Search for the cell housing the specified text and yield its (x, y) center coordinate. 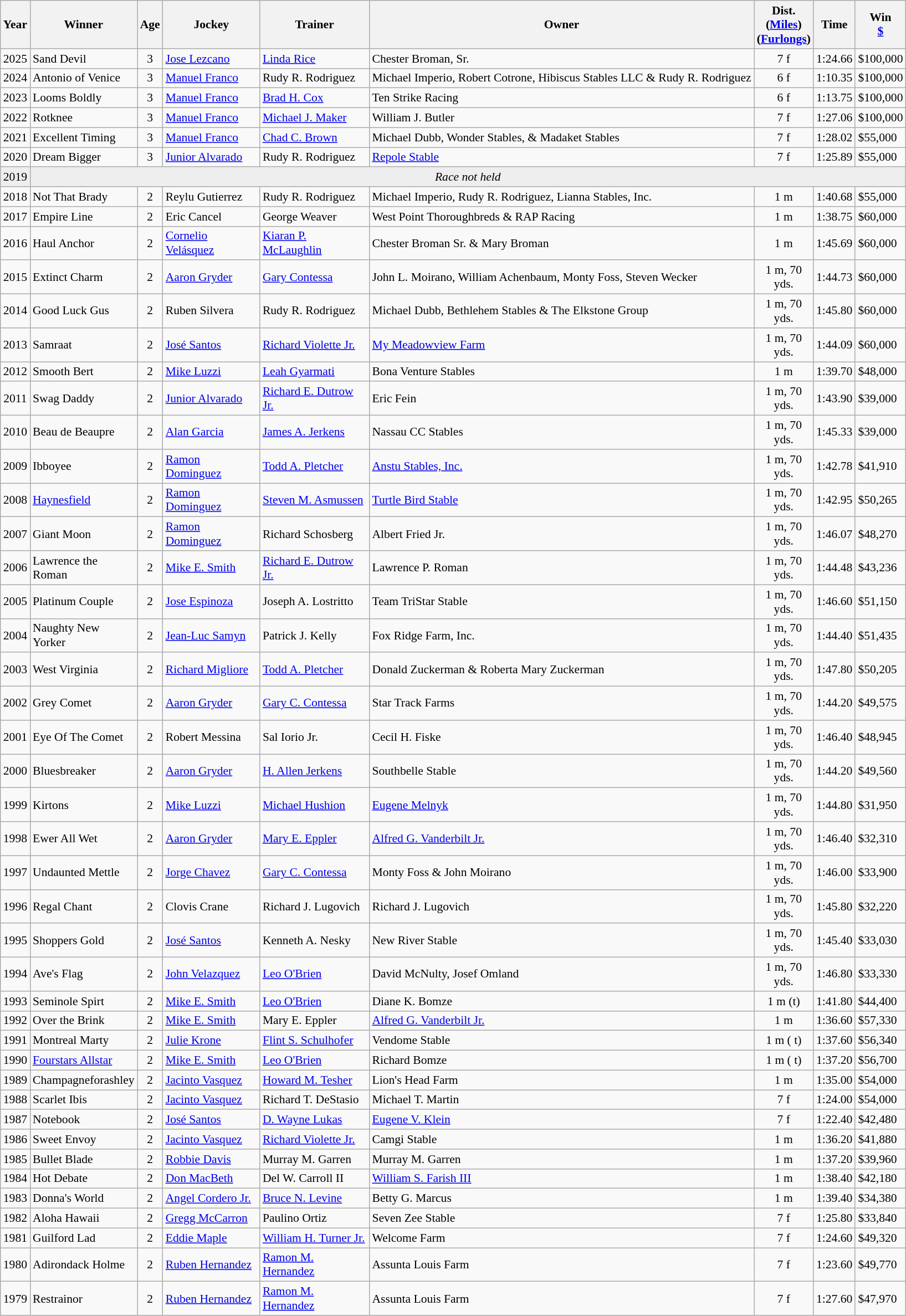
1980 (16, 1264)
Win$ (880, 24)
Champagneforashley (84, 1080)
James A. Jerkens (315, 432)
Haul Anchor (84, 243)
Jose Lezcano (212, 59)
Chester Broman, Sr. (561, 59)
William H. Turner Jr. (315, 1238)
Richard Schosberg (315, 534)
1:45.40 (835, 941)
2025 (16, 59)
1:47.80 (835, 669)
West Virginia (84, 669)
1:39.70 (835, 372)
Ten Strike Racing (561, 98)
1:13.75 (835, 98)
1994 (16, 974)
Winner (84, 24)
2008 (16, 500)
2019 (16, 177)
Vendome Stable (561, 1041)
1:10.35 (835, 78)
2014 (16, 311)
2001 (16, 737)
2002 (16, 704)
Seminole Spirt (84, 1001)
Reylu Gutierrez (212, 197)
Regal Chant (84, 907)
Rotknee (84, 118)
Gregg McCarron (212, 1218)
1:42.95 (835, 500)
Robbie Davis (212, 1159)
Patrick J. Kelly (315, 635)
2007 (16, 534)
John L. Moirano, William Achenbaum, Monty Foss, Steven Wecker (561, 277)
2005 (16, 602)
Clovis Crane (212, 907)
Camgi Stable (561, 1139)
1:37.60 (835, 1041)
1983 (16, 1199)
Jockey (212, 24)
Flint S. Schulhofer (315, 1041)
Platinum Couple (84, 602)
1:28.02 (835, 137)
1:46.80 (835, 974)
Restrainor (84, 1299)
Shoppers Gold (84, 941)
Swag Daddy (84, 399)
1:24.66 (835, 59)
Michael J. Maker (315, 118)
John Velazquez (212, 974)
1:44.09 (835, 345)
Owner (561, 24)
Dream Bigger (84, 157)
2020 (16, 157)
Not That Brady (84, 197)
1:35.00 (835, 1080)
Ruben Silvera (212, 311)
1:45.69 (835, 243)
2023 (16, 98)
$33,030 (880, 941)
Joseph A. Lostritto (315, 602)
Ewer All Wet (84, 839)
$56,340 (880, 1041)
$32,310 (880, 839)
Julie Krone (212, 1041)
$43,236 (880, 567)
$57,330 (880, 1021)
Cecil H. Fiske (561, 737)
H. Allen Jerkens (315, 771)
Bruce N. Levine (315, 1199)
Samraat (84, 345)
2022 (16, 118)
$48,000 (880, 372)
Eric Fein (561, 399)
Jose Espinoza (212, 602)
2004 (16, 635)
Lawrence the Roman (84, 567)
Robert Messina (212, 737)
Eye Of The Comet (84, 737)
1:46.00 (835, 872)
Bluesbreaker (84, 771)
Michael T. Martin (561, 1100)
2017 (16, 217)
Undaunted Mettle (84, 872)
Seven Zee Stable (561, 1218)
Haynesfield (84, 500)
D. Wayne Lukas (315, 1120)
1979 (16, 1299)
1987 (16, 1120)
$48,945 (880, 737)
1:25.80 (835, 1218)
Year (16, 24)
Lawrence P. Roman (561, 567)
William J. Butler (561, 118)
Over the Brink (84, 1021)
Michael Dubb, Wonder Stables, & Madaket Stables (561, 137)
William S. Farish III (561, 1179)
Kenneth A. Nesky (315, 941)
Howard M. Tesher (315, 1080)
2006 (16, 567)
2011 (16, 399)
$42,480 (880, 1120)
1990 (16, 1061)
Michael Imperio, Rudy R. Rodriguez, Lianna Stables, Inc. (561, 197)
1:44.73 (835, 277)
Notebook (84, 1120)
Richard T. DeStasio (315, 1100)
Aloha Hawaii (84, 1218)
1999 (16, 805)
Dist. (Miles)(Furlongs) (784, 24)
Albert Fried Jr. (561, 534)
2013 (16, 345)
Montreal Marty (84, 1041)
Eugene V. Klein (561, 1120)
1992 (16, 1021)
Turtle Bird Stable (561, 500)
1:22.40 (835, 1120)
Ave's Flag (84, 974)
Smooth Bert (84, 372)
$44,400 (880, 1001)
$33,840 (880, 1218)
Donald Zuckerman & Roberta Mary Zuckerman (561, 669)
$48,270 (880, 534)
Michael Dubb, Bethlehem Stables & The Elkstone Group (561, 311)
1988 (16, 1100)
1:39.40 (835, 1199)
Kiaran P. McLaughlin (315, 243)
Brad H. Cox (315, 98)
1:44.48 (835, 567)
Hot Debate (84, 1179)
2009 (16, 467)
Eddie Maple (212, 1238)
Trainer (315, 24)
Paulino Ortiz (315, 1218)
1:24.60 (835, 1238)
Leah Gyarmati (315, 372)
Antonio of Venice (84, 78)
Linda Rice (315, 59)
Age (150, 24)
Giant Moon (84, 534)
1991 (16, 1041)
1:44.80 (835, 805)
1:27.06 (835, 118)
$42,180 (880, 1179)
$49,320 (880, 1238)
2015 (16, 277)
Sweet Envoy (84, 1139)
Chad C. Brown (315, 137)
1:36.20 (835, 1139)
1:38.40 (835, 1179)
Welcome Farm (561, 1238)
Richard Migliore (212, 669)
1986 (16, 1139)
1993 (16, 1001)
2024 (16, 78)
Extinct Charm (84, 277)
1:40.68 (835, 197)
Del W. Carroll II (315, 1179)
1:41.80 (835, 1001)
Richard Bomze (561, 1061)
1996 (16, 907)
Eugene Melnyk (561, 805)
2000 (16, 771)
Jean-Luc Samyn (212, 635)
New River Stable (561, 941)
$31,950 (880, 805)
Race not held (468, 177)
Fourstars Allstar (84, 1061)
1:43.90 (835, 399)
$51,435 (880, 635)
$49,560 (880, 771)
1:36.60 (835, 1021)
Guilford Lad (84, 1238)
Beau de Beaupre (84, 432)
2010 (16, 432)
2003 (16, 669)
1:23.60 (835, 1264)
Cornelio Velásquez (212, 243)
$50,265 (880, 500)
Bullet Blade (84, 1159)
1981 (16, 1238)
1989 (16, 1080)
1:46.07 (835, 534)
$47,970 (880, 1299)
2021 (16, 137)
1:42.78 (835, 467)
Monty Foss & John Moirano (561, 872)
1:25.89 (835, 157)
2018 (16, 197)
$33,900 (880, 872)
1 m (t) (784, 1001)
David McNulty, Josef Omland (561, 974)
Eric Cancel (212, 217)
$33,330 (880, 974)
Grey Comet (84, 704)
1:24.00 (835, 1100)
$32,220 (880, 907)
1997 (16, 872)
Lion's Head Farm (561, 1080)
$49,575 (880, 704)
George Weaver (315, 217)
Bona Venture Stables (561, 372)
$50,205 (880, 669)
Sal Iorio Jr. (315, 737)
1998 (16, 839)
Empire Line (84, 217)
Looms Boldly (84, 98)
West Point Thoroughbreds & RAP Racing (561, 217)
Excellent Timing (84, 137)
1982 (16, 1218)
Naughty New Yorker (84, 635)
Kirtons (84, 805)
1:46.60 (835, 602)
$49,770 (880, 1264)
1:38.75 (835, 217)
Scarlet Ibis (84, 1100)
1985 (16, 1159)
Fox Ridge Farm, Inc. (561, 635)
Ibboyee (84, 467)
Time (835, 24)
Team TriStar Stable (561, 602)
Nassau CC Stables (561, 432)
1995 (16, 941)
Gary Contessa (315, 277)
Adirondack Holme (84, 1264)
$39,960 (880, 1159)
Michael Hushion (315, 805)
$51,150 (880, 602)
Chester Broman Sr. & Mary Broman (561, 243)
2016 (16, 243)
1984 (16, 1179)
My Meadowview Farm (561, 345)
Angel Cordero Jr. (212, 1199)
Anstu Stables, Inc. (561, 467)
Don MacBeth (212, 1179)
1:45.33 (835, 432)
Southbelle Stable (561, 771)
$56,700 (880, 1061)
Jorge Chavez (212, 872)
Steven M. Asmussen (315, 500)
1:44.40 (835, 635)
$41,880 (880, 1139)
Good Luck Gus (84, 311)
2012 (16, 372)
$41,910 (880, 467)
Betty G. Marcus (561, 1199)
Michael Imperio, Robert Cotrone, Hibiscus Stables LLC & Rudy R. Rodriguez (561, 78)
Alan Garcia (212, 432)
1:27.60 (835, 1299)
Sand Devil (84, 59)
$34,380 (880, 1199)
Diane K. Bomze (561, 1001)
Star Track Farms (561, 704)
Repole Stable (561, 157)
Donna's World (84, 1199)
